Pinpoint the cell where the given text exists, returning its [X, Y] midpoint coordinate. 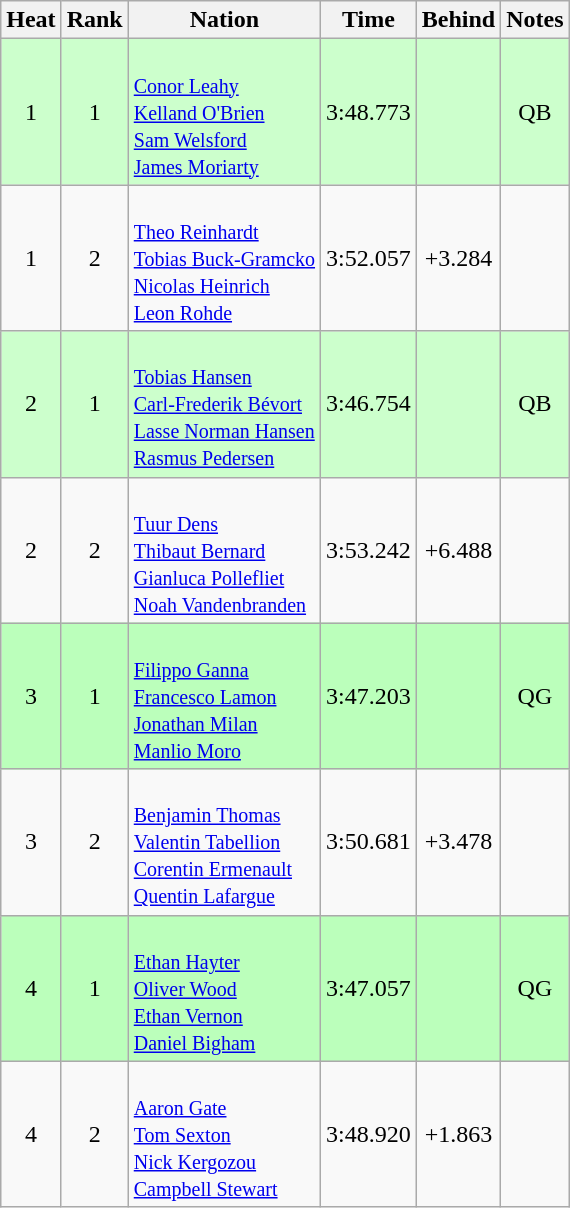
Tobias HansenCarl-Frederik BévortLasse Norman HansenRasmus Pedersen [224, 404]
Time [369, 20]
Nation [224, 20]
3:53.242 [369, 550]
3:46.754 [369, 404]
3:47.057 [369, 988]
Ethan HayterOliver WoodEthan VernonDaniel Bigham [224, 988]
Filippo GannaFrancesco LamonJonathan MilanManlio Moro [224, 696]
Rank [94, 20]
+3.478 [458, 842]
Conor LeahyKelland O'BrienSam WelsfordJames Moriarty [224, 112]
Aaron GateTom SextonNick KergozouCampbell Stewart [224, 1134]
Tuur DensThibaut BernardGianluca PolleflietNoah Vandenbranden [224, 550]
Behind [458, 20]
Heat [31, 20]
Notes [535, 20]
+1.863 [458, 1134]
3:50.681 [369, 842]
3:47.203 [369, 696]
3:48.773 [369, 112]
+6.488 [458, 550]
+3.284 [458, 258]
3:52.057 [369, 258]
Benjamin ThomasValentin TabellionCorentin ErmenaultQuentin Lafargue [224, 842]
3:48.920 [369, 1134]
Theo ReinhardtTobias Buck-GramckoNicolas HeinrichLeon Rohde [224, 258]
